For the text-containing cell, return its midpoint in (X, Y) coordinate format. 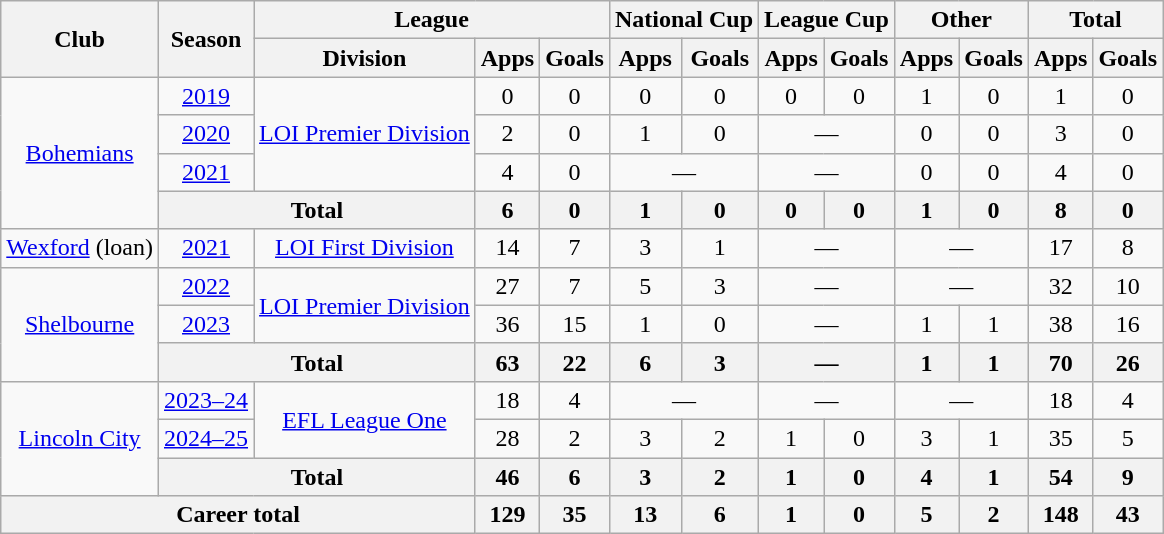
22 (575, 362)
43 (1128, 515)
38 (1060, 324)
32 (1060, 286)
2023–24 (206, 400)
Wexford (loan) (80, 248)
27 (507, 286)
Career total (238, 515)
2020 (206, 134)
36 (507, 324)
Bohemians (80, 153)
Club (80, 39)
54 (1060, 477)
46 (507, 477)
28 (507, 438)
Other (961, 20)
13 (645, 515)
League (432, 20)
Division (365, 58)
2023 (206, 324)
14 (507, 248)
LOI First Division (365, 248)
148 (1060, 515)
9 (1128, 477)
10 (1128, 286)
2022 (206, 286)
Lincoln City (80, 438)
2024–25 (206, 438)
2019 (206, 96)
129 (507, 515)
70 (1060, 362)
63 (507, 362)
League Cup (827, 20)
16 (1128, 324)
Season (206, 39)
EFL League One (365, 419)
26 (1128, 362)
17 (1060, 248)
Shelbourne (80, 324)
National Cup (684, 20)
15 (575, 324)
